Provide the [x, y] coordinate of the cell's center where the given text is located.  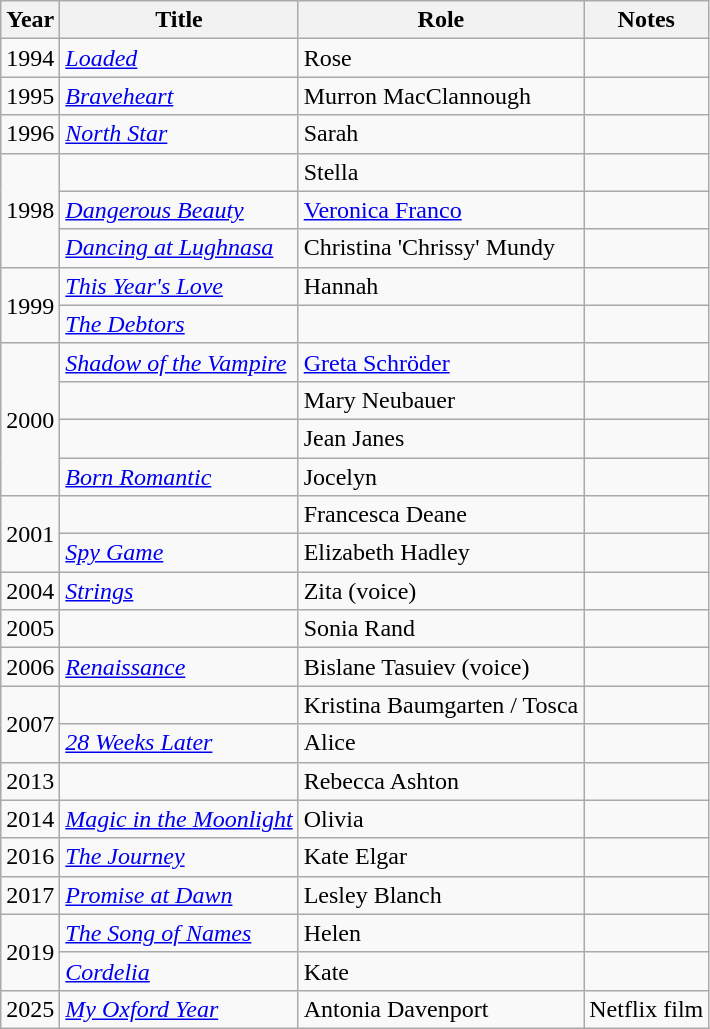
Cordelia [179, 971]
Alice [441, 743]
Loaded [179, 58]
Lesley Blanch [441, 895]
Kristina Baumgarten / Tosca [441, 705]
Francesca Deane [441, 515]
2016 [30, 857]
1994 [30, 58]
2014 [30, 819]
Renaissance [179, 667]
Bislane Tasuiev (voice) [441, 667]
2005 [30, 629]
Mary Neubauer [441, 400]
Sonia Rand [441, 629]
Helen [441, 933]
2004 [30, 591]
Role [441, 20]
Strings [179, 591]
1996 [30, 134]
Year [30, 20]
Dancing at Lughnasa [179, 248]
Netflix film [646, 1009]
My Oxford Year [179, 1009]
2019 [30, 952]
Rebecca Ashton [441, 781]
Elizabeth Hadley [441, 553]
1998 [30, 210]
Murron MacClannough [441, 96]
Zita (voice) [441, 591]
Hannah [441, 286]
Magic in the Moonlight [179, 819]
Braveheart [179, 96]
1995 [30, 96]
Antonia Davenport [441, 1009]
Promise at Dawn [179, 895]
Born Romantic [179, 477]
The Song of Names [179, 933]
This Year's Love [179, 286]
Sarah [441, 134]
Notes [646, 20]
2007 [30, 724]
Olivia [441, 819]
North Star [179, 134]
Jocelyn [441, 477]
Veronica Franco [441, 210]
2006 [30, 667]
Kate [441, 971]
Kate Elgar [441, 857]
Greta Schröder [441, 362]
2000 [30, 419]
Title [179, 20]
2025 [30, 1009]
Shadow of the Vampire [179, 362]
1999 [30, 305]
Christina 'Chrissy' Mundy [441, 248]
Jean Janes [441, 438]
Dangerous Beauty [179, 210]
The Journey [179, 857]
2013 [30, 781]
Spy Game [179, 553]
The Debtors [179, 324]
Rose [441, 58]
2017 [30, 895]
28 Weeks Later [179, 743]
Stella [441, 172]
2001 [30, 534]
